Identify which cell holds the provided text, then report its (x, y) central coordinate. 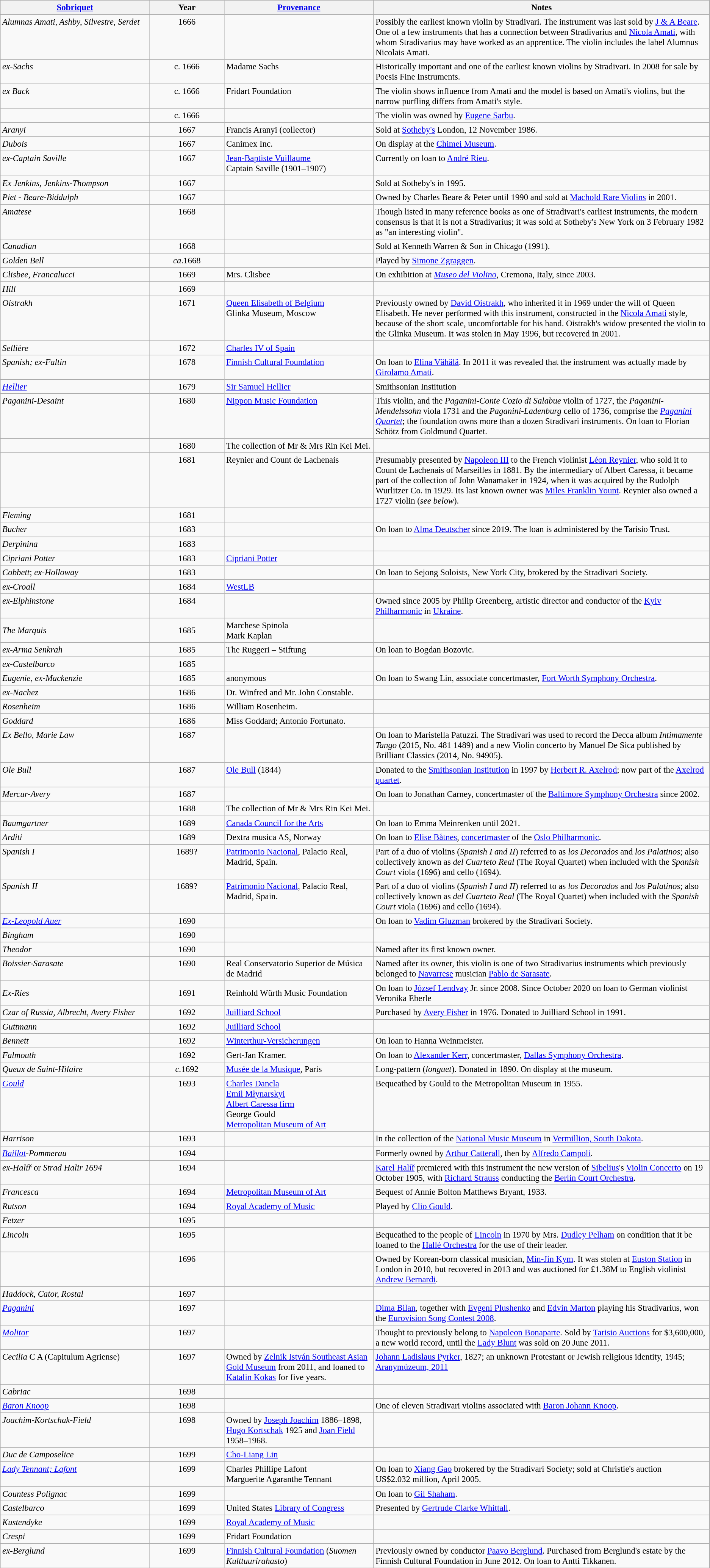
Canada Council for the Arts (299, 823)
Metropolitan Museum of Art (299, 1192)
On loan to Swang Lin, associate concertmaster, Fort Worth Symphony Orchestra. (542, 678)
On loan to Bogdan Bozovic. (542, 650)
1666 (187, 37)
On loan to Elise Båtnes, concertmaster of the Oslo Philharmonic. (542, 837)
Winterthur-Versicherungen (299, 1041)
Harrison (75, 1139)
Golden Bell (75, 260)
1696 (187, 1269)
Charles DanclaEmil MłynarskyiAlbert Caressa firmGeorge Gould Metropolitan Museum of Art (299, 1104)
Charles Phillipe LafontMarguerite Agaranthe Tennant (299, 1474)
Bequeathed to the people of Lincoln in 1970 by Mrs. Dudley Pelham on condition that it be loaned to the Hallé Orchestra for the use of their leader. (542, 1240)
Eugenie, ex-Mackenzie (75, 678)
Hill (75, 289)
On loan to Vadim Gluzman brokered by the Stradivari Society. (542, 921)
Duc de Camposelice (75, 1455)
Joachim-Kortschak-Field (75, 1430)
Castelbarco (75, 1508)
Dima Bilan, together with Evgeni Plushenko and Edvin Marton playing his Stradivarius, won the Eurovision Song Contest 2008. (542, 1313)
ca.1668 (187, 260)
Falmouth (75, 1055)
Paganini (75, 1313)
c.1692 (187, 1069)
Bennett (75, 1041)
Finnish Cultural Foundation (Suomen Kulttuurirahasto) (299, 1556)
Molitor (75, 1338)
Alumnas Amati, Ashby, Silvestre, Serdet (75, 37)
Sir Samuel Hellier (299, 387)
The Ruggeri – Stiftung (299, 650)
Queux de Saint-Hilaire (75, 1069)
Named after its owner, this violin is one of two Stradivarius instruments which previously belonged to Navarrese musician Pablo de Sarasate. (542, 969)
On loan to Xiang Gao brokered by the Stradivari Society; sold at Christie's auction US$2.032 million, April 2005. (542, 1474)
Aranyi (75, 130)
The Marquis (75, 631)
Fetzer (75, 1221)
Real Conservatorio Superior de Música de Madrid (299, 969)
Ex-Ries (75, 993)
Owned since 2005 by Philip Greenberg, artistic director and conductor of the Kyiv Philharmonic in Ukraine. (542, 606)
Czar of Russia, Albrecht, Avery Fisher (75, 1012)
Baumgartner (75, 823)
On loan to Gil Shaham. (542, 1494)
On loan to Jonathan Carney, concertmaster of the Baltimore Symphony Orchestra since 2002. (542, 795)
United States Library of Congress (299, 1508)
Canadian (75, 246)
Johann Ladislaus Pyrker, 1827; an unknown Protestant or Jewish religious identity, 1945; Aranymúzeum, 2011 (542, 1367)
Ex Jenkins, Jenkins-Thompson (75, 183)
Mercur-Avery (75, 795)
On loan to Alma Deutscher since 2019. The loan is administered by the Tarisio Trust. (542, 530)
ex-Nachez (75, 693)
On loan to József Lendvay Jr. since 2008. Since October 2020 on loan to German violinist Veronika Eberle (542, 993)
Ole Bull (1844) (299, 775)
Piet - Beare-Biddulph (75, 197)
Hellier (75, 387)
WestLB (299, 587)
In the collection of the National Music Museum in Vermillion, South Dakota. (542, 1139)
ex-Arma Senkrah (75, 650)
Sobriquet (75, 8)
Purchased by Avery Fisher in 1976. Donated to Juilliard School in 1991. (542, 1012)
Spanish I (75, 862)
Bingham (75, 935)
Owned by Charles Beare & Peter until 1990 and sold at Machold Rare Violins in 2001. (542, 197)
Canimex Inc. (299, 144)
Ex Bello, Marie Law (75, 745)
Cho-Liang Lin (299, 1455)
Owned by Zelnik István Southeast Asian Gold Museum from 2011, and loaned to Katalin Kokas for five years. (299, 1367)
On loan to Hanna Weinmeister. (542, 1041)
One of eleven Stradivari violins associated with Baron Johann Knoop. (542, 1406)
1691 (187, 993)
Sold at Sotheby's London, 12 November 1986. (542, 130)
anonymous (299, 678)
Lady Tennant; Lafont (75, 1474)
1688 (187, 809)
Countess Polignac (75, 1494)
Played by Simone Zgraggen. (542, 260)
Dubois (75, 144)
Francesca (75, 1192)
Cabriac (75, 1392)
Boissier-Sarasate (75, 969)
Fleming (75, 515)
Amatese (75, 222)
Provenance (299, 8)
Miss Goddard; Antonio Fortunato. (299, 721)
Gould (75, 1104)
Goddard (75, 721)
Formerly owned by Arthur Catterall, then by Alfredo Campoli. (542, 1153)
1678 (187, 368)
Rutson (75, 1206)
William Rosenheim. (299, 707)
Dr. Winfred and Mr. John Constable. (299, 693)
1671 (187, 318)
Smithsonian Institution (542, 387)
Kustendyke (75, 1522)
Nippon Music Foundation (299, 416)
Gert-Jan Kramer. (299, 1055)
Rosenheim (75, 707)
Marchese SpinolaMark Kaplan (299, 631)
Derpinina (75, 544)
Crespi (75, 1536)
Reinhold Würth Music Foundation (299, 993)
Reynier and Count de Lachenais (299, 480)
On loan to Alexander Kerr, concertmaster, Dallas Symphony Orchestra. (542, 1055)
Cobbett; ex-Holloway (75, 572)
On display at the Chimei Museum. (542, 144)
Oistrakh (75, 318)
On loan to Sejong Soloists, New York City, brokered by the Stradivari Society. (542, 572)
ex-Sachs (75, 72)
Ole Bull (75, 775)
Spanish II (75, 896)
ex-Halíř or Strad Halir 1694 (75, 1172)
ex-Elphinstone (75, 606)
Year (187, 8)
Mrs. Clisbee (299, 275)
Guttmann (75, 1027)
1672 (187, 348)
Historically important and one of the earliest known violins by Stradivari. In 2008 for sale by Poesis Fine Instruments. (542, 72)
ex Back (75, 96)
Owned by Joseph Joachim 1886–1898, Hugo Kortschak 1925 and Joan Field 1958–1968. (299, 1430)
Cecilia C A (Capitulum Agriense) (75, 1367)
Bucher (75, 530)
Sold at Sotheby's in 1995. (542, 183)
On exhibition at Museo del Violino, Cremona, Italy, since 2003. (542, 275)
ex-Croall (75, 587)
Baillot-Pommerau (75, 1153)
Currently on loan to André Rieu. (542, 164)
The violin was owned by Eugene Sarbu. (542, 116)
Dextra musica AS, Norway (299, 837)
Named after its first known owner. (542, 949)
Jean-Baptiste VuillaumeCaptain Saville (1901–1907) (299, 164)
Donated to the Smithsonian Institution in 1997 by Herbert R. Axelrod; now part of the Axelrod quartet. (542, 775)
Charles IV of Spain (299, 348)
Notes (542, 8)
Finnish Cultural Foundation (299, 368)
Francis Aranyi (collector) (299, 130)
On loan to Emma Meinrenken until 2021. (542, 823)
Arditi (75, 837)
The violin shows influence from Amati and the model is based on Amati's violins, but the narrow purfling differs from Amati's style. (542, 96)
Long-pattern (longuet). Donated in 1890. On display at the museum. (542, 1069)
Ex-Leopold Auer (75, 921)
Sellière (75, 348)
Played by Clio Gould. (542, 1206)
Presented by Gertrude Clarke Whittall. (542, 1508)
Queen Elisabeth of BelgiumGlinka Museum, Moscow (299, 318)
Bequeathed by Gould to the Metropolitan Museum in 1955. (542, 1104)
Baron Knoop (75, 1406)
Lincoln (75, 1240)
Haddock, Cator, Rostal (75, 1294)
1679 (187, 387)
ex-Captain Saville (75, 164)
Spanish; ex-Faltin (75, 368)
Clisbee, Francalucci (75, 275)
ex-Berglund (75, 1556)
On loan to Elina Vähälä. In 2011 it was revealed that the instrument was actually made by Girolamo Amati. (542, 368)
Madame Sachs (299, 72)
Sold at Kenneth Warren & Son in Chicago (1991). (542, 246)
Musée de la Musique, Paris (299, 1069)
Bequest of Annie Bolton Matthews Bryant, 1933. (542, 1192)
Theodor (75, 949)
Paganini-Desaint (75, 416)
ex-Castelbarco (75, 664)
